From the cell containing the given text, extract its center point as [x, y] coordinate. 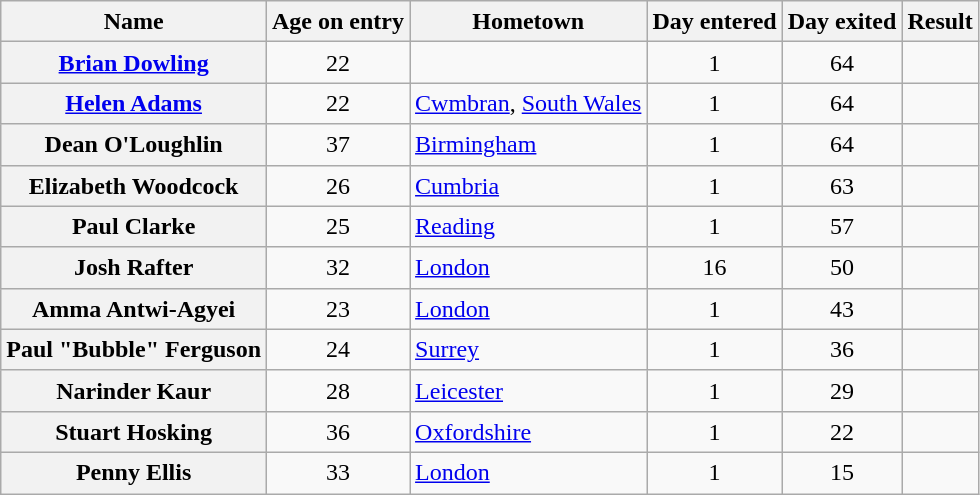
Penny Ellis [134, 472]
Surrey [528, 350]
Stuart Hosking [134, 432]
Josh Rafter [134, 268]
57 [842, 226]
37 [338, 144]
50 [842, 268]
Day entered [714, 22]
Dean O'Loughlin [134, 144]
Cwmbran, South Wales [528, 104]
15 [842, 472]
26 [338, 186]
29 [842, 390]
Elizabeth Woodcock [134, 186]
28 [338, 390]
Helen Adams [134, 104]
Brian Dowling [134, 62]
25 [338, 226]
23 [338, 308]
Hometown [528, 22]
63 [842, 186]
Oxfordshire [528, 432]
Birmingham [528, 144]
Amma Antwi-Agyei [134, 308]
Day exited [842, 22]
Paul Clarke [134, 226]
Narinder Kaur [134, 390]
Result [940, 22]
Name [134, 22]
43 [842, 308]
Paul "Bubble" Ferguson [134, 350]
24 [338, 350]
32 [338, 268]
16 [714, 268]
33 [338, 472]
Reading [528, 226]
Cumbria [528, 186]
Age on entry [338, 22]
Leicester [528, 390]
